Extract the [x, y] coordinate from the center of the cell holding the provided text.  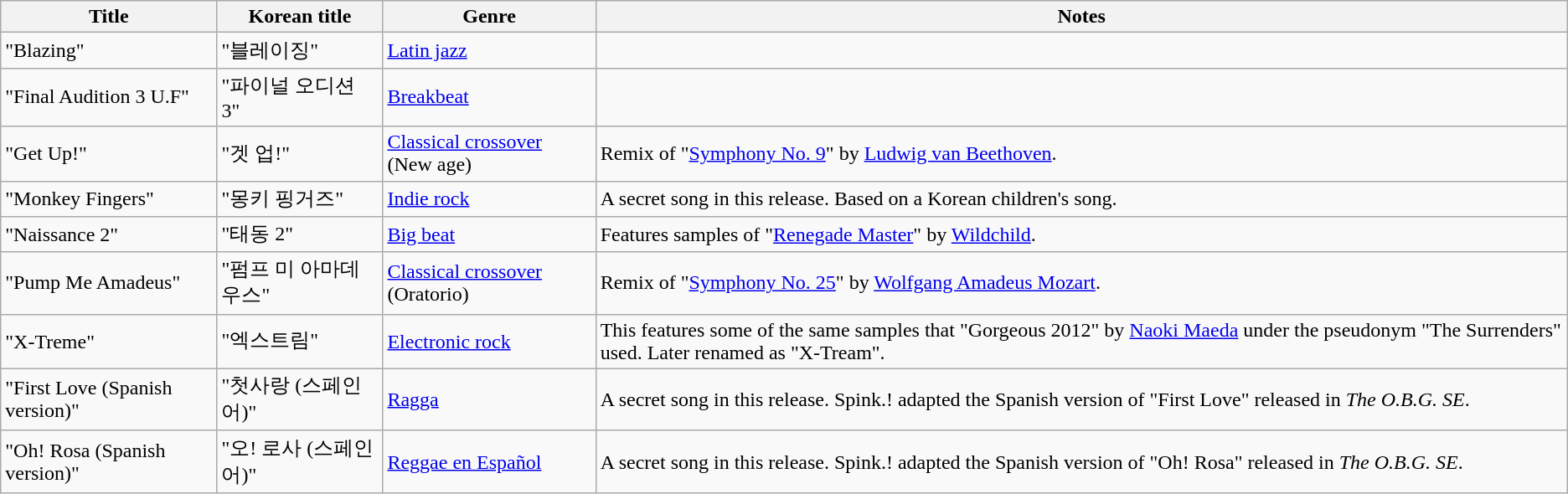
"Final Audition 3 U.F" [109, 97]
Classical crossover (New age) [489, 154]
"몽키 핑거즈" [300, 199]
"X-Treme" [109, 342]
This features some of the same samples that "Gorgeous 2012" by Naoki Maeda under the pseudonym "The Surrenders" used. Later renamed as "X-Tream". [1081, 342]
Title [109, 17]
"태동 2" [300, 234]
"겟 업!" [300, 154]
"첫사랑 (스페인어)" [300, 399]
A secret song in this release. Based on a Korean children's song. [1081, 199]
A secret song in this release. Spink.! adapted the Spanish version of "First Love" released in The O.B.G. SE. [1081, 399]
Notes [1081, 17]
Reggae en Español [489, 461]
"Oh! Rosa (Spanish version)" [109, 461]
"펌프 미 아마데우스" [300, 283]
"오! 로사 (스페인어)" [300, 461]
Remix of "Symphony No. 9" by Ludwig van Beethoven. [1081, 154]
Breakbeat [489, 97]
Features samples of "Renegade Master" by Wildchild. [1081, 234]
Ragga [489, 399]
"파이널 오디션 3" [300, 97]
Indie rock [489, 199]
"Monkey Fingers" [109, 199]
Genre [489, 17]
"First Love (Spanish version)" [109, 399]
Big beat [489, 234]
"엑스트림" [300, 342]
Korean title [300, 17]
Latin jazz [489, 50]
"Get Up!" [109, 154]
"블레이징" [300, 50]
"Naissance 2" [109, 234]
"Blazing" [109, 50]
Remix of "Symphony No. 25" by Wolfgang Amadeus Mozart. [1081, 283]
A secret song in this release. Spink.! adapted the Spanish version of "Oh! Rosa" released in The O.B.G. SE. [1081, 461]
Classical crossover (Oratorio) [489, 283]
"Pump Me Amadeus" [109, 283]
Electronic rock [489, 342]
